Pinpoint the cell where the given text exists, returning its [X, Y] midpoint coordinate. 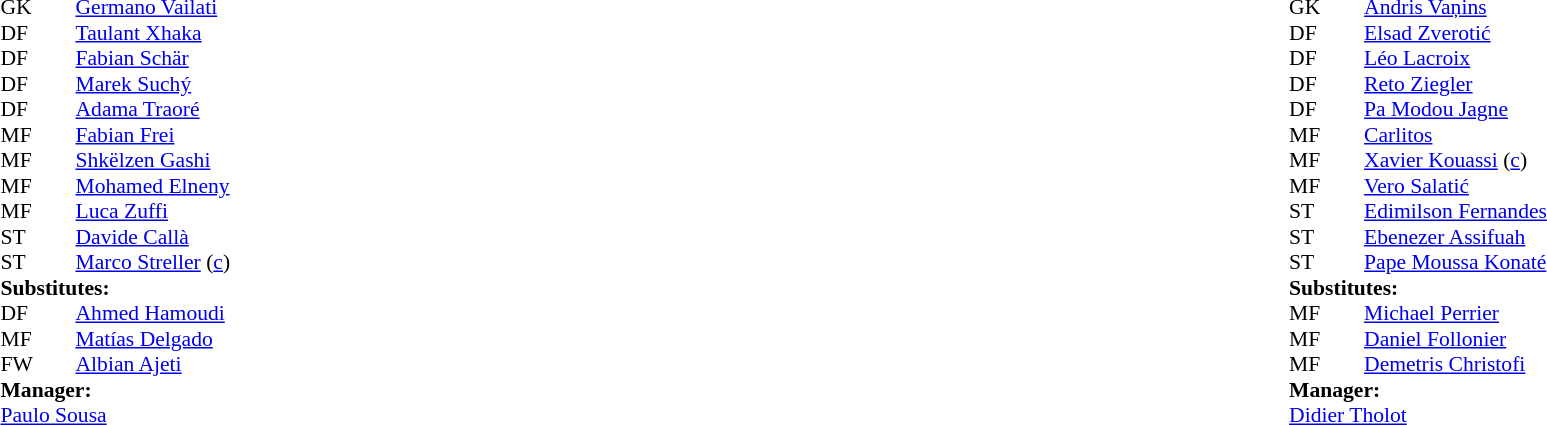
Michael Perrier [1456, 313]
Marek Suchý [154, 84]
Pa Modou Jagne [1456, 109]
FW [19, 365]
Elsad Zverotić [1456, 33]
Fabian Schär [154, 59]
Albian Ajeti [154, 365]
Fabian Frei [154, 135]
Luca Zuffi [154, 211]
Ebenezer Assifuah [1456, 237]
Daniel Follonier [1456, 339]
Xavier Kouassi (c) [1456, 161]
Shkëlzen Gashi [154, 161]
Vero Salatić [1456, 186]
Marco Streller (c) [154, 263]
Adama Traoré [154, 109]
Davide Callà [154, 237]
Pape Moussa Konaté [1456, 263]
Mohamed Elneny [154, 186]
Carlitos [1456, 135]
Ahmed Hamoudi [154, 313]
Taulant Xhaka [154, 33]
Matías Delgado [154, 339]
Léo Lacroix [1456, 59]
Edimilson Fernandes [1456, 211]
Reto Ziegler [1456, 84]
Demetris Christofi [1456, 365]
